From the cell containing the given text, extract its center point as [x, y] coordinate. 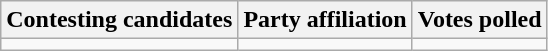
Party affiliation [325, 20]
Votes polled [480, 20]
Contesting candidates [120, 20]
